Extract the (X, Y) coordinate from the center of the cell holding the provided text.  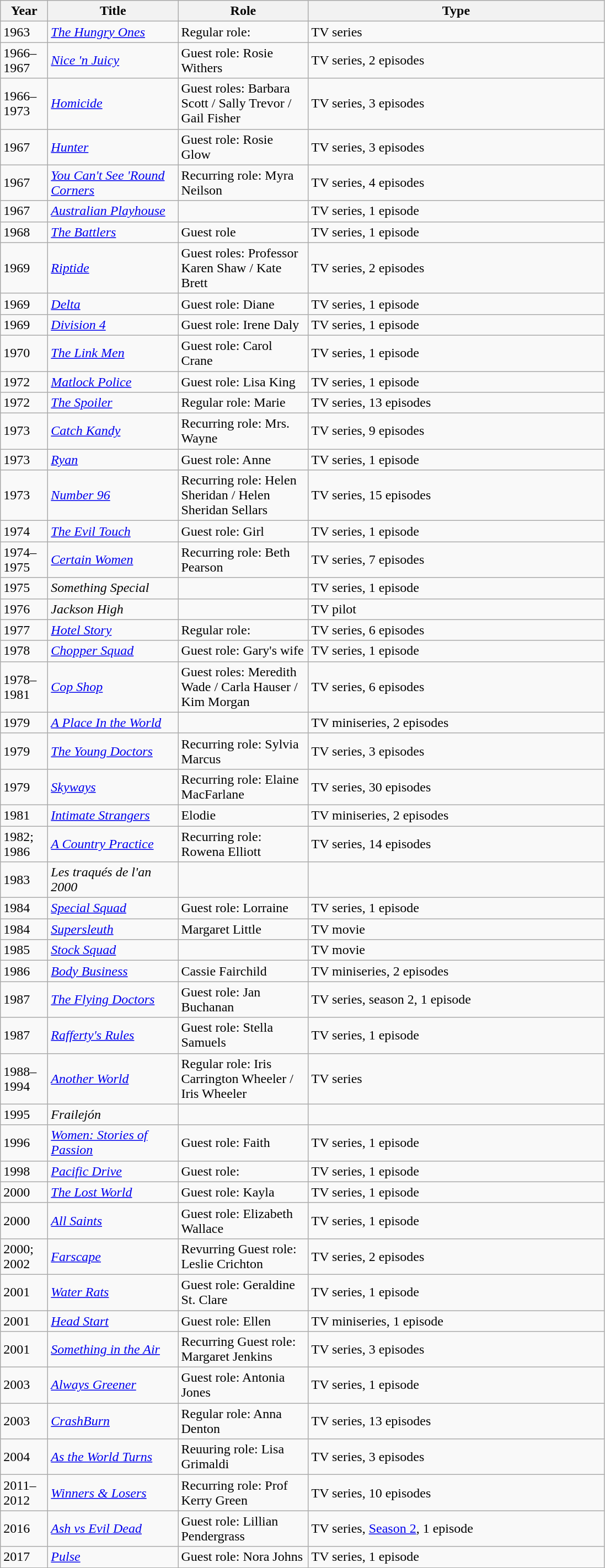
Guest role: Irene Daly (243, 325)
Guest roles: Barbara Scott / Sally Trevor / Gail Fisher (243, 104)
TV series, season 2, 1 episode (456, 1000)
Recurring role: Mrs. Wayne (243, 431)
Catch Kandy (113, 431)
Women: Stories of Passion (113, 1143)
Chopper Squad (113, 651)
Rafferty's Rules (113, 1035)
Regular role: Iris Carrington Wheeler / Iris Wheeler (243, 1079)
Guest role: Lorraine (243, 908)
TV series, 10 episodes (456, 1492)
Jackson High (113, 609)
Guest role: Kayla (243, 1192)
2004 (24, 1457)
1998 (24, 1171)
Pulse (113, 1557)
1982; 1986 (24, 843)
Guest role: Elizabeth Wallace (243, 1220)
The Flying Doctors (113, 1000)
The Link Men (113, 353)
Guest role: (243, 1171)
Stock Squad (113, 950)
Guest role: Faith (243, 1143)
Delta (113, 304)
As the World Turns (113, 1457)
1974–1975 (24, 560)
Recurring role: Myra Neilson (243, 183)
A Country Practice (113, 843)
You Can't See 'Round Corners (113, 183)
Guest role: Lillian Pendergrass (243, 1529)
Special Squad (113, 908)
Recurring role: Sylvia Marcus (243, 751)
The Battlers (113, 232)
TV series, 14 episodes (456, 843)
A Place In the World (113, 723)
TV series, 15 episodes (456, 495)
Guest role: Diane (243, 304)
Guest role: Lisa King (243, 382)
Recurring role: Helen Sheridan / Helen Sheridan Sellars (243, 495)
Recurring role: Rowena Elliott (243, 843)
Regular role: Anna Denton (243, 1421)
Guest role: Gary's wife (243, 651)
Elodie (243, 815)
Les traqués de l'an 2000 (113, 880)
Farscape (113, 1257)
Role (243, 11)
1966–1967 (24, 61)
1985 (24, 950)
Guest role: Geraldine St. Clare (243, 1292)
Guest role: Rosie Glow (243, 147)
All Saints (113, 1220)
Recurring role: Prof Kerry Green (243, 1492)
Hunter (113, 147)
Title (113, 11)
2016 (24, 1529)
1966–1973 (24, 104)
Guest roles: Professor Karen Shaw / Kate Brett (243, 268)
Ryan (113, 460)
Body Business (113, 971)
1963 (24, 32)
CrashBurn (113, 1421)
Reuuring role: Lisa Grimaldi (243, 1457)
1977 (24, 630)
Something in the Air (113, 1349)
Type (456, 11)
Water Rats (113, 1292)
Guest role: Nora Johns (243, 1557)
Riptide (113, 268)
1970 (24, 353)
Cop Shop (113, 687)
1968 (24, 232)
The Hungry Ones (113, 32)
1978 (24, 651)
The Spoiler (113, 403)
Division 4 (113, 325)
Matlock Police (113, 382)
Guest role: Rosie Withers (243, 61)
1974 (24, 531)
Always Greener (113, 1386)
2017 (24, 1557)
Certain Women (113, 560)
1981 (24, 815)
1995 (24, 1114)
2011–2012 (24, 1492)
Winners & Losers (113, 1492)
Supersleuth (113, 929)
Guest role: Carol Crane (243, 353)
Guest role (243, 232)
Australian Playhouse (113, 211)
Frailejón (113, 1114)
TV miniseries, 1 episode (456, 1321)
Regular role: Marie (243, 403)
Homicide (113, 104)
1988–1994 (24, 1079)
Guest role: Anne (243, 460)
1983 (24, 880)
TV series, 4 episodes (456, 183)
TV series, 30 episodes (456, 787)
Guest role: Girl (243, 531)
Recurring Guest role: Margaret Jenkins (243, 1349)
The Lost World (113, 1192)
TV pilot (456, 609)
Margaret Little (243, 929)
Ash vs Evil Dead (113, 1529)
1978–1981 (24, 687)
1975 (24, 588)
2000; 2002 (24, 1257)
Hotel Story (113, 630)
Intimate Strangers (113, 815)
Revurring Guest role: Leslie Crichton (243, 1257)
Something Special (113, 588)
1996 (24, 1143)
TV series, 7 episodes (456, 560)
Number 96 (113, 495)
Recurring role: Elaine MacFarlane (243, 787)
Year (24, 11)
Head Start (113, 1321)
Guest role: Stella Samuels (243, 1035)
The Young Doctors (113, 751)
Another World (113, 1079)
Guest role: Antonia Jones (243, 1386)
TV series, Season 2, 1 episode (456, 1529)
1976 (24, 609)
Nice 'n Juicy (113, 61)
TV series, 9 episodes (456, 431)
Pacific Drive (113, 1171)
Guest roles: Meredith Wade / Carla Hauser / Kim Morgan (243, 687)
The Evil Touch (113, 531)
Skyways (113, 787)
Guest role: Ellen (243, 1321)
Recurring role: Beth Pearson (243, 560)
Guest role: Jan Buchanan (243, 1000)
1986 (24, 971)
Cassie Fairchild (243, 971)
